Capture the cell that displays the provided text and extract its [X, Y] central coordinate. 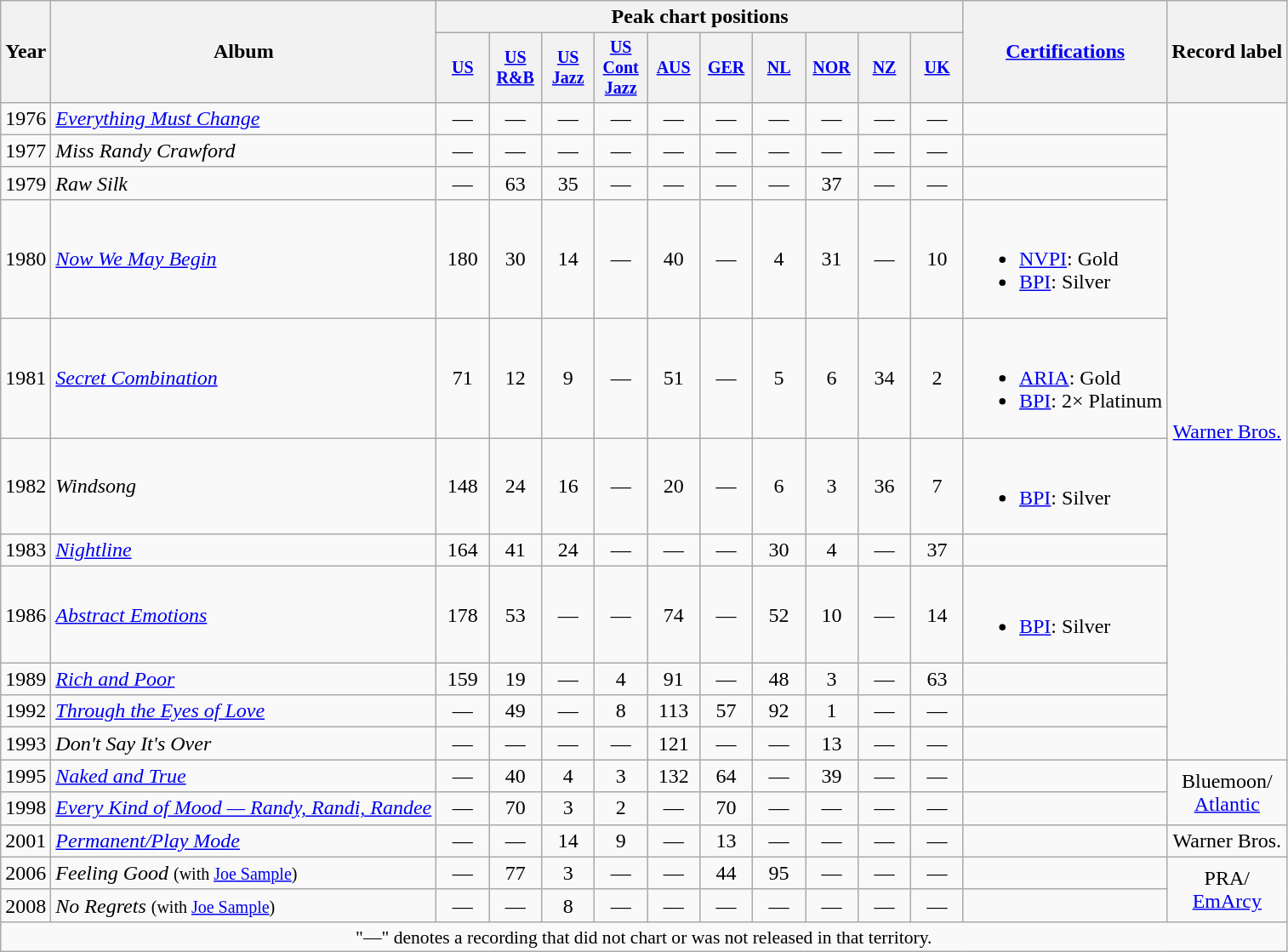
USJazz [568, 68]
180 [463, 259]
1977 [26, 151]
Everything Must Change [243, 118]
77 [516, 873]
1993 [26, 744]
132 [674, 776]
Year [26, 52]
USR&B [516, 68]
16 [568, 487]
Don't Say It's Over [243, 744]
51 [674, 379]
1 [832, 711]
1979 [26, 183]
41 [516, 550]
92 [779, 711]
GER [727, 68]
Through the Eyes of Love [243, 711]
Certifications [1065, 52]
Miss Randy Crawford [243, 151]
31 [832, 259]
ARIA: GoldBPI: 2× Platinum [1065, 379]
2006 [26, 873]
49 [516, 711]
USCont Jazz [621, 68]
178 [463, 614]
1992 [26, 711]
2001 [26, 841]
95 [779, 873]
Raw Silk [243, 183]
36 [885, 487]
1989 [26, 679]
19 [516, 679]
1995 [26, 776]
Feeling Good (with Joe Sample) [243, 873]
Record label [1227, 52]
NZ [885, 68]
91 [674, 679]
7 [938, 487]
39 [832, 776]
148 [463, 487]
AUS [674, 68]
Nightline [243, 550]
Now We May Begin [243, 259]
20 [674, 487]
57 [727, 711]
1998 [26, 808]
Windsong [243, 487]
PRA/EmArcy [1227, 889]
NL [779, 68]
53 [516, 614]
Secret Combination [243, 379]
48 [779, 679]
Every Kind of Mood — Randy, Randi, Randee [243, 808]
121 [674, 744]
71 [463, 379]
Peak chart positions [700, 17]
164 [463, 550]
UK [938, 68]
NOR [832, 68]
Naked and True [243, 776]
Abstract Emotions [243, 614]
Bluemoon/Atlantic [1227, 792]
Permanent/Play Mode [243, 841]
No Regrets (with Joe Sample) [243, 905]
"—" denotes a recording that did not chart or was not released in that territory. [644, 937]
1982 [26, 487]
35 [568, 183]
US [463, 68]
5 [779, 379]
1981 [26, 379]
159 [463, 679]
52 [779, 614]
2008 [26, 905]
74 [674, 614]
1976 [26, 118]
1980 [26, 259]
1983 [26, 550]
34 [885, 379]
44 [727, 873]
12 [516, 379]
113 [674, 711]
64 [727, 776]
NVPI: GoldBPI: Silver [1065, 259]
Rich and Poor [243, 679]
1986 [26, 614]
Album [243, 52]
